From the cell containing the given text, extract its center point as (X, Y) coordinate. 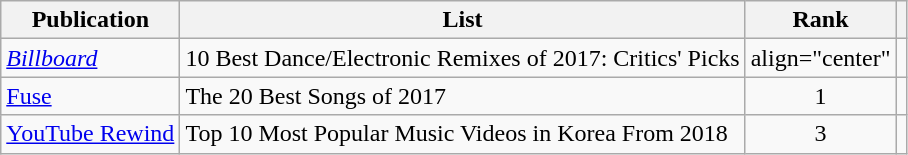
Publication (90, 20)
Fuse (90, 96)
List (462, 20)
1 (820, 96)
YouTube Rewind (90, 134)
The 20 Best Songs of 2017 (462, 96)
Top 10 Most Popular Music Videos in Korea From 2018 (462, 134)
10 Best Dance/Electronic Remixes of 2017: Critics' Picks (462, 58)
3 (820, 134)
Rank (820, 20)
Billboard (90, 58)
align="center" (820, 58)
